Identify which cell holds the provided text, then report its [X, Y] central coordinate. 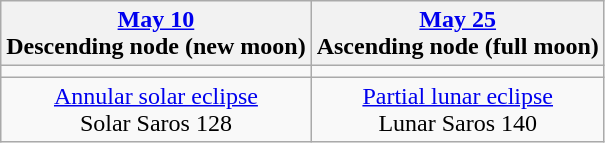
Annular solar eclipseSolar Saros 128 [156, 110]
May 25Ascending node (full moon) [458, 34]
May 10Descending node (new moon) [156, 34]
Partial lunar eclipseLunar Saros 140 [458, 110]
